Pinpoint the cell where the given text exists, returning its (x, y) midpoint coordinate. 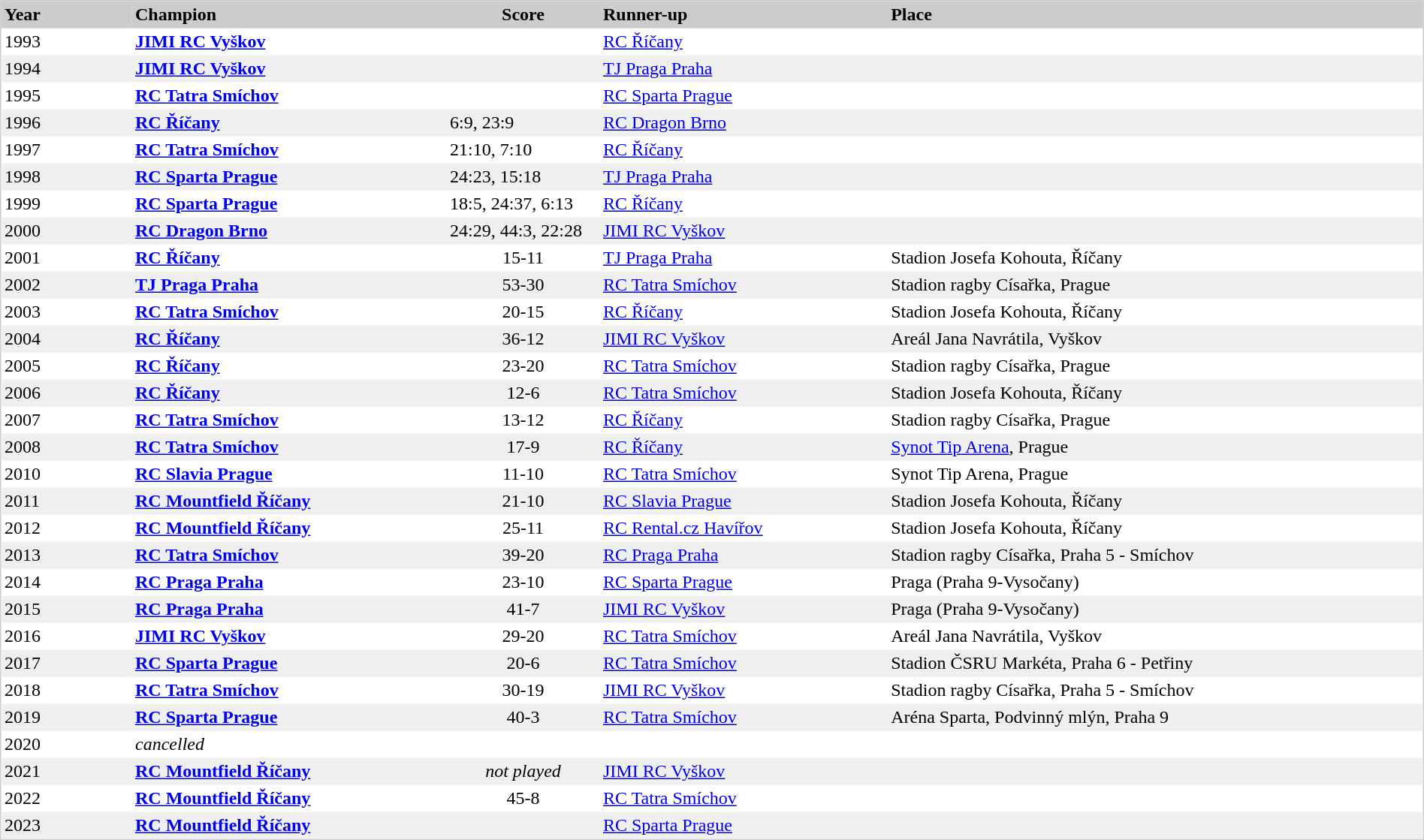
20-6 (523, 664)
RC Rental.cz Havířov (744, 528)
1994 (67, 69)
39-20 (523, 555)
2011 (67, 501)
2010 (67, 474)
not played (523, 772)
11-10 (523, 474)
20-15 (523, 312)
2005 (67, 366)
1998 (67, 177)
Year (67, 15)
Score (523, 15)
23-20 (523, 366)
2008 (67, 447)
Place (1155, 15)
53-30 (523, 285)
2007 (67, 420)
Runner-up (744, 15)
40-3 (523, 718)
23-10 (523, 583)
1996 (67, 123)
1995 (67, 96)
2016 (67, 637)
1999 (67, 204)
30-19 (523, 691)
6:9, 23:9 (523, 123)
41-7 (523, 610)
2001 (67, 258)
45-8 (523, 799)
1993 (67, 42)
Champion (290, 15)
2022 (67, 799)
24:29, 44:3, 22:28 (523, 231)
18:5, 24:37, 6:13 (523, 204)
21:10, 7:10 (523, 150)
2002 (67, 285)
Stadion ČSRU Markéta, Praha 6 - Petřiny (1155, 664)
cancelled (290, 745)
2006 (67, 393)
21-10 (523, 501)
2015 (67, 610)
2000 (67, 231)
2003 (67, 312)
1997 (67, 150)
24:23, 15:18 (523, 177)
2004 (67, 339)
12-6 (523, 393)
2013 (67, 555)
2017 (67, 664)
2020 (67, 745)
Aréna Sparta, Podvinný mlýn, Praha 9 (1155, 718)
17-9 (523, 447)
2023 (67, 826)
13-12 (523, 420)
2014 (67, 583)
15-11 (523, 258)
25-11 (523, 528)
2021 (67, 772)
2019 (67, 718)
36-12 (523, 339)
29-20 (523, 637)
2018 (67, 691)
2012 (67, 528)
